Provide the (x, y) coordinate of the cell's center where the given text is located.  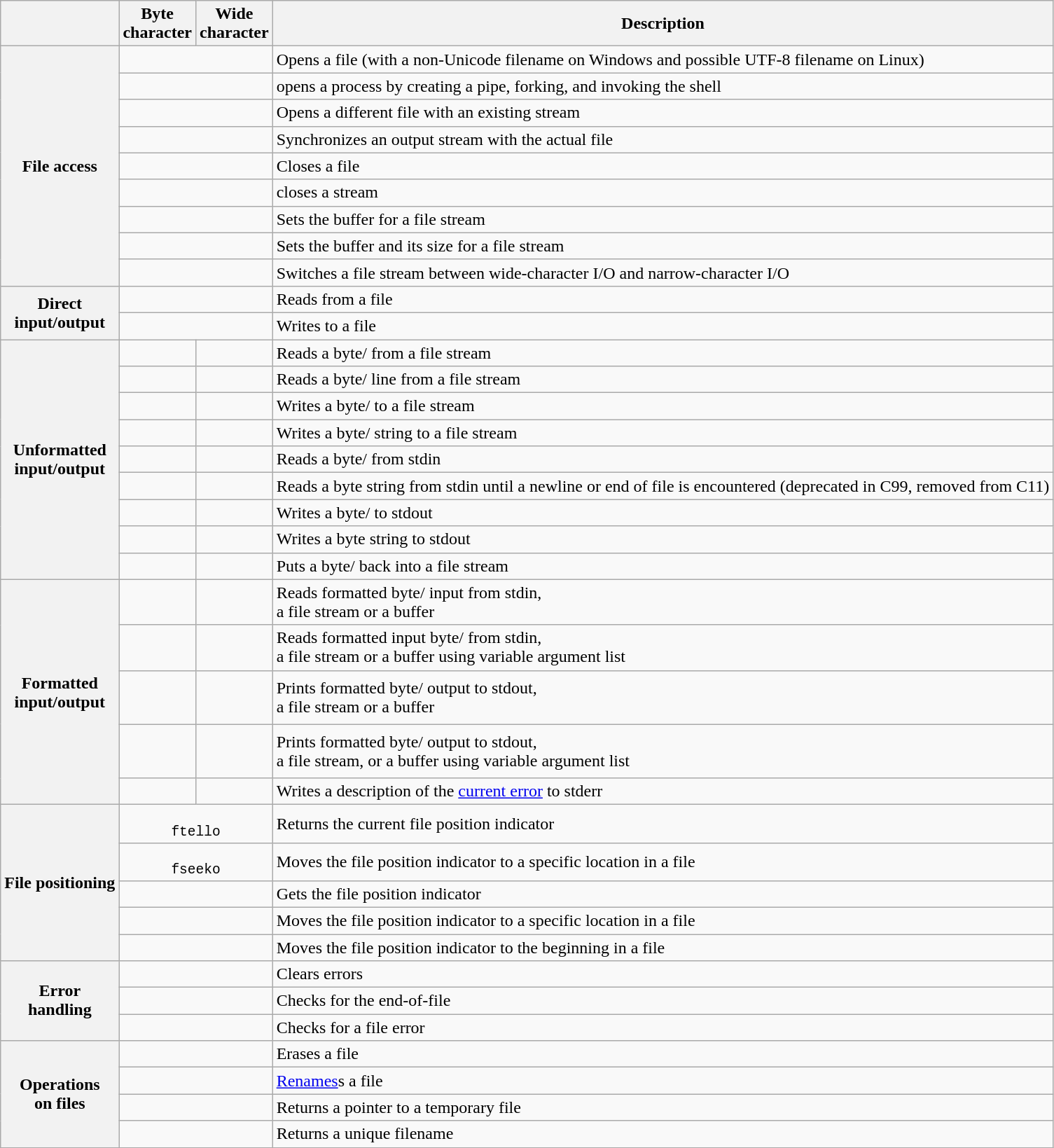
Erases a file (663, 1054)
Writes a byte/ to stdout (663, 513)
Widecharacter (235, 24)
Gets the file position indicator (663, 894)
Sets the buffer for a file stream (663, 219)
Returns a unique filename (663, 1134)
Reads formatted byte/ input from stdin,a file stream or a buffer (663, 602)
File access (60, 167)
Reads a byte string from stdin until a newline or end of file is encountered (deprecated in C99, removed from C11) (663, 486)
Opens a different file with an existing stream (663, 113)
Errorhandling (60, 1001)
Reads a byte/ line from a file stream (663, 380)
Synchronizes an output stream with the actual file (663, 139)
Bytecharacter (158, 24)
Clears errors (663, 974)
Checks for a file error (663, 1028)
Unformatted input/output (60, 459)
Direct input/output (60, 312)
Description (663, 24)
Writes a description of the current error to stderr (663, 791)
ftello (196, 824)
Puts a byte/ back into a file stream (663, 566)
Reads from a file (663, 299)
Sets the buffer and its size for a file stream (663, 246)
opens a process by creating a pipe, forking, and invoking the shell (663, 86)
Returns a pointer to a temporary file (663, 1107)
Moves the file position indicator to the beginning in a file (663, 948)
Closes a file (663, 166)
Writes a byte string to stdout (663, 539)
File positioning (60, 883)
Writes a byte/ string to a file stream (663, 433)
Checks for the end-of-file (663, 1001)
Reads a byte/ from stdin (663, 459)
Renamess a file (663, 1081)
Reads a byte/ from a file stream (663, 352)
Prints formatted byte/ output to stdout,a file stream or a buffer (663, 698)
Opens a file (with a non-Unicode filename on Windows and possible UTF-8 filename on Linux) (663, 60)
Returns the current file position indicator (663, 824)
Operations on files (60, 1094)
Prints formatted byte/ output to stdout,a file stream, or a buffer using variable argument list (663, 751)
Writes to a file (663, 326)
Reads formatted input byte/ from stdin,a file stream or a buffer using variable argument list (663, 647)
Writes a byte/ to a file stream (663, 406)
Formatted input/output (60, 692)
Switches a file stream between wide-character I/O and narrow-character I/O (663, 272)
closes a stream (663, 193)
fseeko (196, 862)
